Return (x, y) of the center of cell containing provided text 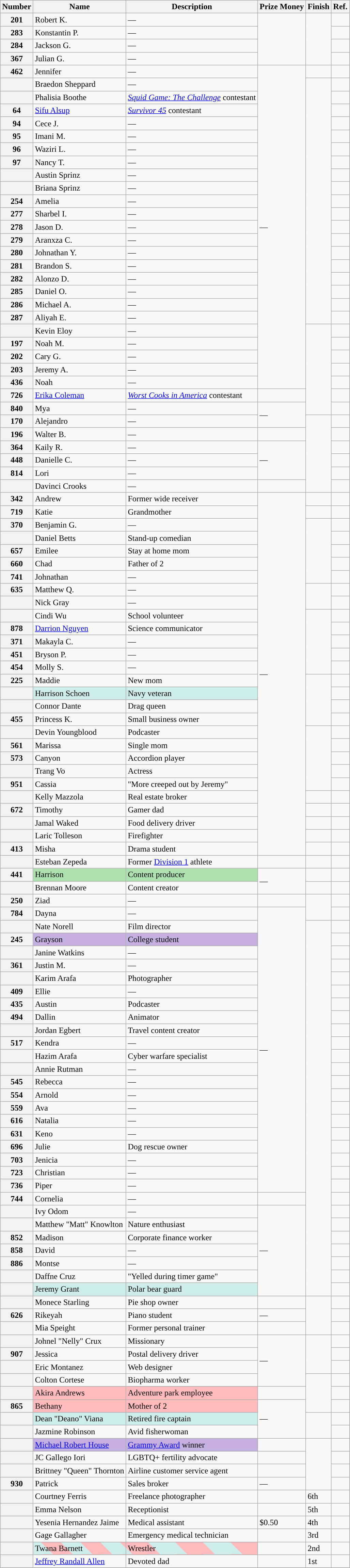
723 (17, 1173)
455 (17, 719)
Imani M. (80, 136)
Danielle C. (80, 460)
280 (17, 253)
Briana Sprinz (80, 188)
Karim Arafa (80, 978)
64 (17, 110)
Film director (192, 926)
Christian (80, 1173)
Former personal trainer (192, 1328)
Father of 2 (192, 564)
Dallin (80, 1017)
Cary G. (80, 356)
282 (17, 279)
197 (17, 343)
454 (17, 667)
371 (17, 642)
Andrew (80, 499)
Missionary (192, 1341)
170 (17, 421)
Firefighter (192, 836)
Eric Montanez (80, 1367)
Kendra (80, 1043)
Dog rescue owner (192, 1147)
245 (17, 939)
Name (80, 7)
Content creator (192, 888)
Piper (80, 1185)
Michael A. (80, 305)
436 (17, 383)
660 (17, 564)
696 (17, 1147)
Daniel O. (80, 292)
Food delivery driver (192, 823)
Aliyah E. (80, 318)
Courtney Ferris (80, 1497)
Rebecca (80, 1082)
616 (17, 1121)
Single mom (192, 745)
Jeffrey Randall Allen (80, 1561)
Piano student (192, 1315)
Alonzo D. (80, 279)
Kelly Mazzola (80, 797)
Konstantin P. (80, 33)
Navy veteran (192, 693)
Annie Rutman (80, 1069)
Dayna (80, 914)
LGBTQ+ fertility advocate (192, 1458)
"More creeped out by Jeremy" (192, 784)
Johnathan (80, 577)
Emergency medical technician (192, 1535)
Katie (80, 512)
Travel content creator (192, 1030)
Finish (319, 7)
554 (17, 1095)
David (80, 1250)
Natalia (80, 1121)
Number (17, 7)
Avid fisherwoman (192, 1432)
Mya (80, 408)
Grayson (80, 939)
Gage Gallagher (80, 1535)
635 (17, 590)
736 (17, 1185)
852 (17, 1238)
3rd (319, 1535)
Hazim Arafa (80, 1056)
Chad (80, 564)
413 (17, 849)
Michael Robert House (80, 1445)
Princess K. (80, 719)
Actress (192, 771)
Aranxza C. (80, 240)
286 (17, 305)
719 (17, 512)
$0.50 (282, 1522)
626 (17, 1315)
Ivy Odom (80, 1212)
Devin Youngblood (80, 732)
Kaily R. (80, 447)
Polar bear guard (192, 1289)
Mia Speight (80, 1328)
Drag queen (192, 706)
Johnathan Y. (80, 253)
Trang Vo (80, 771)
201 (17, 20)
Grammy Award winner (192, 1445)
Rikeyah (80, 1315)
Montse (80, 1263)
Jackson G. (80, 46)
561 (17, 745)
279 (17, 240)
Freelance photographer (192, 1497)
Cece J. (80, 123)
573 (17, 758)
Postal delivery driver (192, 1354)
Medical assistant (192, 1522)
Davinci Crooks (80, 486)
865 (17, 1406)
Marissa (80, 745)
JC Gallego Iori (80, 1458)
Jamal Waked (80, 823)
Sales broker (192, 1484)
New mom (192, 680)
Monece Starling (80, 1302)
559 (17, 1108)
Walter B. (80, 434)
Pie shop owner (192, 1302)
Brittney "Queen" Thornton (80, 1471)
Cindi Wu (80, 616)
Maddie (80, 680)
Jeremy Grant (80, 1289)
250 (17, 901)
930 (17, 1484)
Daniel Betts (80, 538)
Content producer (192, 875)
Janine Watkins (80, 952)
College student (192, 939)
Makayla C. (80, 642)
Darrion Nguyen (80, 629)
Nate Norell (80, 926)
Former wide receiver (192, 499)
96 (17, 149)
284 (17, 46)
Jessica (80, 1354)
Ava (80, 1108)
95 (17, 136)
Harrison (80, 875)
Survivor 45 contestant (192, 110)
Grandmother (192, 512)
285 (17, 292)
886 (17, 1263)
Yesenia Hernandez Jaime (80, 1522)
840 (17, 408)
Julie (80, 1147)
Devoted dad (192, 1561)
Laric Tolleson (80, 836)
Misha (80, 849)
441 (17, 875)
364 (17, 447)
Harrison Schoen (80, 693)
Arnold (80, 1095)
5th (319, 1509)
Sharbel I. (80, 214)
Lori (80, 473)
Photographer (192, 978)
Connor Dante (80, 706)
277 (17, 214)
Jenicia (80, 1160)
Description (192, 7)
225 (17, 680)
Austin (80, 1004)
Retired fire captain (192, 1419)
Benjamin G. (80, 525)
1st (319, 1561)
Cornelia (80, 1198)
Corporate finance worker (192, 1238)
367 (17, 59)
Bryson P. (80, 654)
Science communicator (192, 629)
Jason D. (80, 227)
Brandon S. (80, 266)
Julian G. (80, 59)
657 (17, 551)
254 (17, 201)
878 (17, 629)
Amelia (80, 201)
School volunteer (192, 616)
Cyber warfare specialist (192, 1056)
435 (17, 1004)
Gamer dad (192, 810)
361 (17, 965)
Timothy (80, 810)
Accordion player (192, 758)
Matthew "Matt" Knowlton (80, 1225)
Bethany (80, 1406)
Drama student (192, 849)
Colton Cortese (80, 1380)
814 (17, 473)
4th (319, 1522)
Jordan Egbert (80, 1030)
Stand-up comedian (192, 538)
Stay at home mom (192, 551)
Kevin Eloy (80, 330)
Noah M. (80, 343)
202 (17, 356)
203 (17, 369)
Justin M. (80, 965)
Prize Money (282, 7)
196 (17, 434)
Brennan Moore (80, 888)
Daffne Cruz (80, 1276)
951 (17, 784)
283 (17, 33)
Emma Nelson (80, 1509)
451 (17, 654)
784 (17, 914)
Phalisia Boothe (80, 97)
Adventure park employee (192, 1393)
Squid Game: The Challenge contestant (192, 97)
342 (17, 499)
Twana Barnett (80, 1548)
545 (17, 1082)
Biopharma worker (192, 1380)
Mother of 2 (192, 1406)
462 (17, 71)
Erika Coleman (80, 395)
Jennifer (80, 71)
Animator (192, 1017)
94 (17, 123)
Akira Andrews (80, 1393)
Noah (80, 383)
Nick Gray (80, 603)
858 (17, 1250)
"Yelled during timer game" (192, 1276)
Patrick (80, 1484)
Web designer (192, 1367)
Nature enthusiast (192, 1225)
287 (17, 318)
Braedon Sheppard (80, 84)
281 (17, 266)
Receptionist (192, 1509)
Johnel "Nelly" Crux (80, 1341)
Sifu Alsup (80, 110)
494 (17, 1017)
Former Division 1 athlete (192, 862)
6th (319, 1497)
Emilee (80, 551)
370 (17, 525)
Canyon (80, 758)
741 (17, 577)
Robert K. (80, 20)
Nancy T. (80, 162)
672 (17, 810)
Dean "Deano" Viana (80, 1419)
278 (17, 227)
Jeremy A. (80, 369)
Waziri L. (80, 149)
Austin Sprinz (80, 175)
Ref. (340, 7)
409 (17, 991)
Madison (80, 1238)
703 (17, 1160)
744 (17, 1198)
2nd (319, 1548)
Keno (80, 1134)
Molly S. (80, 667)
Matthew Q. (80, 590)
Real estate broker (192, 797)
517 (17, 1043)
Esteban Zepeda (80, 862)
907 (17, 1354)
726 (17, 395)
Ziad (80, 901)
448 (17, 460)
97 (17, 162)
631 (17, 1134)
Airline customer service agent (192, 1471)
Small business owner (192, 719)
Cassia (80, 784)
Alejandro (80, 421)
Ellie (80, 991)
Wrestler (192, 1548)
Jazmine Robinson (80, 1432)
Worst Cooks in America contestant (192, 395)
